Output the [x, y] coordinate of the center of the cell containing the given text.  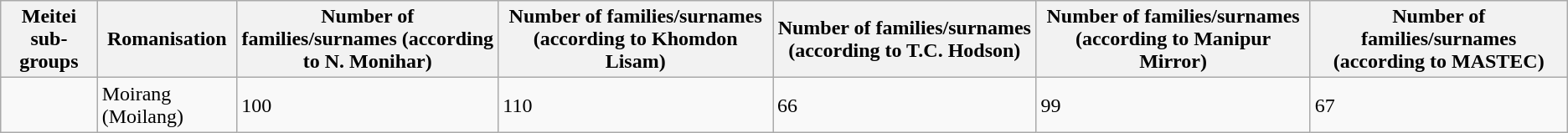
66 [905, 105]
Number of families/surnames (according to T.C. Hodson) [905, 39]
Romanisation [168, 39]
Number of families/surnames (according to Khomdon Lisam) [636, 39]
Number of families/surnames (according to Manipur Mirror) [1173, 39]
Moirang (Moilang) [168, 105]
Number of families/surnames (according to MASTEC) [1439, 39]
Meitei sub-groups [49, 39]
100 [368, 105]
67 [1439, 105]
99 [1173, 105]
Number of families/surnames (according to N. Monihar) [368, 39]
110 [636, 105]
